Identify which cell holds the provided text, then report its [x, y] central coordinate. 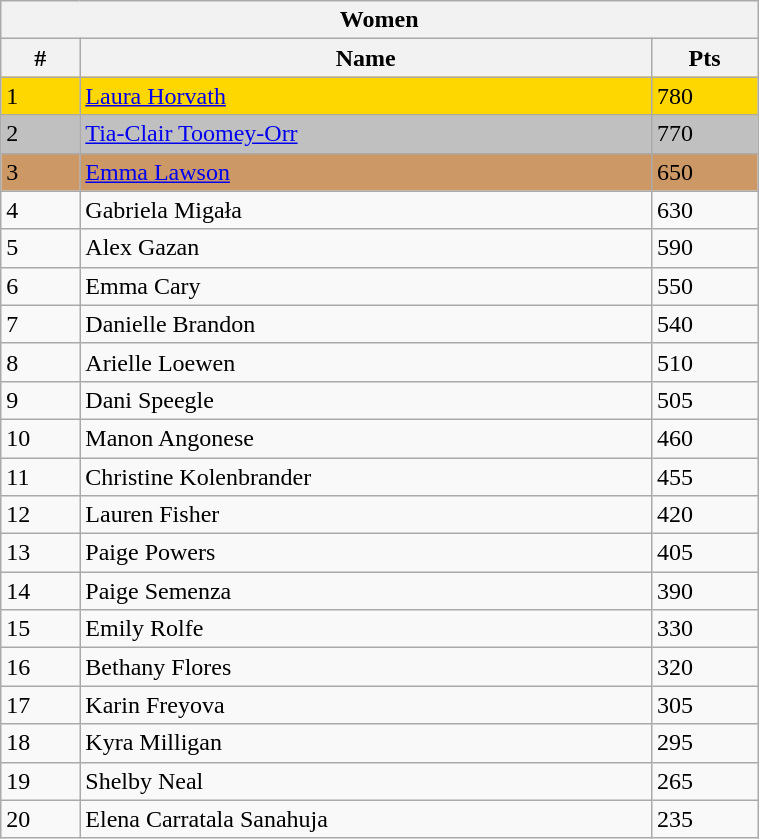
590 [705, 248]
Manon Angonese [366, 438]
Name [366, 58]
Lauren Fisher [366, 515]
295 [705, 743]
Gabriela Migała [366, 210]
Women [380, 20]
19 [40, 781]
3 [40, 172]
305 [705, 705]
Tia-Clair Toomey-Orr [366, 134]
4 [40, 210]
330 [705, 629]
320 [705, 667]
14 [40, 591]
550 [705, 286]
Kyra Milligan [366, 743]
6 [40, 286]
Dani Speegle [366, 400]
11 [40, 477]
460 [705, 438]
Danielle Brandon [366, 324]
12 [40, 515]
18 [40, 743]
780 [705, 96]
540 [705, 324]
8 [40, 362]
1 [40, 96]
455 [705, 477]
Pts [705, 58]
# [40, 58]
2 [40, 134]
235 [705, 819]
17 [40, 705]
510 [705, 362]
265 [705, 781]
650 [705, 172]
9 [40, 400]
7 [40, 324]
Arielle Loewen [366, 362]
Karin Freyova [366, 705]
Laura Horvath [366, 96]
630 [705, 210]
Paige Powers [366, 553]
5 [40, 248]
420 [705, 515]
15 [40, 629]
390 [705, 591]
405 [705, 553]
Bethany Flores [366, 667]
Christine Kolenbrander [366, 477]
Shelby Neal [366, 781]
20 [40, 819]
505 [705, 400]
Emma Cary [366, 286]
10 [40, 438]
16 [40, 667]
Emily Rolfe [366, 629]
Paige Semenza [366, 591]
Emma Lawson [366, 172]
770 [705, 134]
Alex Gazan [366, 248]
13 [40, 553]
Elena Carratala Sanahuja [366, 819]
